Output the [X, Y] coordinate of the center of the cell containing the given text.  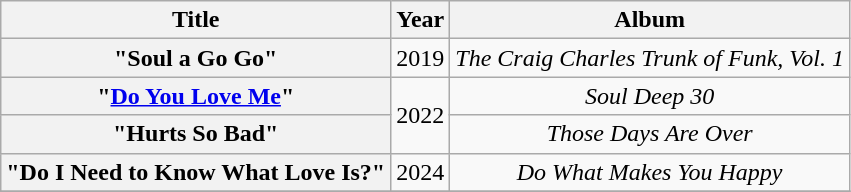
Year [420, 20]
Soul Deep 30 [650, 96]
2019 [420, 58]
2024 [420, 172]
Title [196, 20]
Those Days Are Over [650, 134]
Album [650, 20]
"Do I Need to Know What Love Is?" [196, 172]
"Do You Love Me" [196, 96]
"Soul a Go Go" [196, 58]
2022 [420, 115]
"Hurts So Bad" [196, 134]
Do What Makes You Happy [650, 172]
The Craig Charles Trunk of Funk, Vol. 1 [650, 58]
